Capture the cell that displays the provided text and extract its (X, Y) central coordinate. 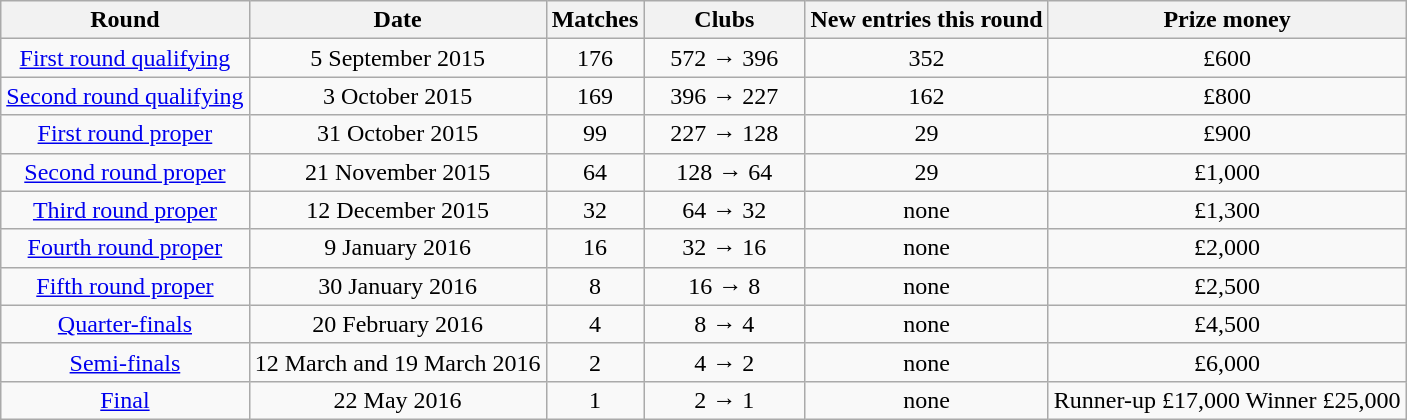
162 (926, 96)
64 (595, 172)
Fifth round proper (125, 286)
First round proper (125, 134)
32 (595, 210)
Final (125, 400)
Second round proper (125, 172)
64 → 32 (724, 210)
Round (125, 20)
Matches (595, 20)
396 → 227 (724, 96)
3 October 2015 (398, 96)
2 → 1 (724, 400)
352 (926, 58)
Runner-up £17,000 Winner £25,000 (1227, 400)
£1,300 (1227, 210)
Quarter-finals (125, 324)
New entries this round (926, 20)
16 → 8 (724, 286)
First round qualifying (125, 58)
12 March and 19 March 2016 (398, 362)
9 January 2016 (398, 248)
8 (595, 286)
12 December 2015 (398, 210)
Second round qualifying (125, 96)
£600 (1227, 58)
30 January 2016 (398, 286)
4 → 2 (724, 362)
572 → 396 (724, 58)
20 February 2016 (398, 324)
31 October 2015 (398, 134)
169 (595, 96)
£2,000 (1227, 248)
176 (595, 58)
Third round proper (125, 210)
5 September 2015 (398, 58)
32 → 16 (724, 248)
Semi-finals (125, 362)
£1,000 (1227, 172)
128 → 64 (724, 172)
227 → 128 (724, 134)
2 (595, 362)
16 (595, 248)
21 November 2015 (398, 172)
Prize money (1227, 20)
£4,500 (1227, 324)
22 May 2016 (398, 400)
8 → 4 (724, 324)
Clubs (724, 20)
99 (595, 134)
£800 (1227, 96)
Fourth round proper (125, 248)
£6,000 (1227, 362)
4 (595, 324)
1 (595, 400)
£2,500 (1227, 286)
Date (398, 20)
£900 (1227, 134)
